Scan for the cell matching the given text and deliver its (X, Y) coordinate at center. 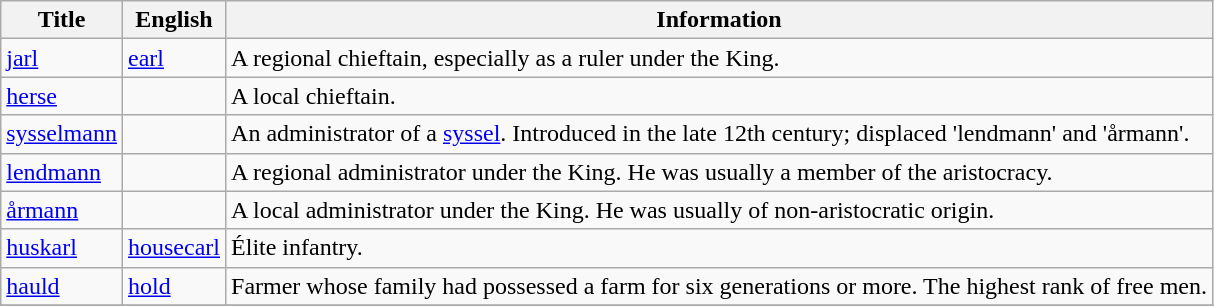
hauld (62, 286)
Farmer whose family had possessed a farm for six generations or more. The highest rank of free men. (720, 286)
sysselmann (62, 134)
A local administrator under the King. He was usually of non-aristocratic origin. (720, 210)
An administrator of a syssel. Introduced in the late 12th century; displaced 'lendmann' and 'årmann'. (720, 134)
Information (720, 20)
huskarl (62, 248)
earl (174, 58)
hold (174, 286)
herse (62, 96)
A regional administrator under the King. He was usually a member of the aristocracy. (720, 172)
Élite infantry. (720, 248)
jarl (62, 58)
housecarl (174, 248)
lendmann (62, 172)
English (174, 20)
årmann (62, 210)
A local chieftain. (720, 96)
Title (62, 20)
A regional chieftain, especially as a ruler under the King. (720, 58)
